Pinpoint the cell where the given text exists, returning its [x, y] midpoint coordinate. 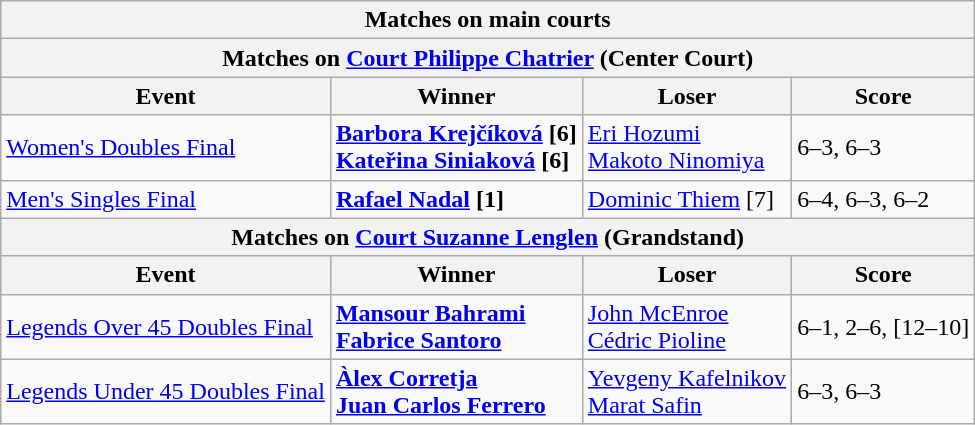
Dominic Thiem [7] [686, 199]
Barbora Krejčíková [6] Kateřina Siniaková [6] [456, 148]
Rafael Nadal [1] [456, 199]
Yevgeny Kafelnikov Marat Safin [686, 392]
Legends Under 45 Doubles Final [166, 392]
6–1, 2–6, [12–10] [884, 326]
Mansour Bahrami Fabrice Santoro [456, 326]
Matches on Court Suzanne Lenglen (Grandstand) [488, 237]
Matches on Court Philippe Chatrier (Center Court) [488, 58]
Eri Hozumi Makoto Ninomiya [686, 148]
Àlex Corretja Juan Carlos Ferrero [456, 392]
Women's Doubles Final [166, 148]
6–4, 6–3, 6–2 [884, 199]
Men's Singles Final [166, 199]
John McEnroe Cédric Pioline [686, 326]
Matches on main courts [488, 20]
Legends Over 45 Doubles Final [166, 326]
